For the text-containing cell, return its midpoint in [x, y] coordinate format. 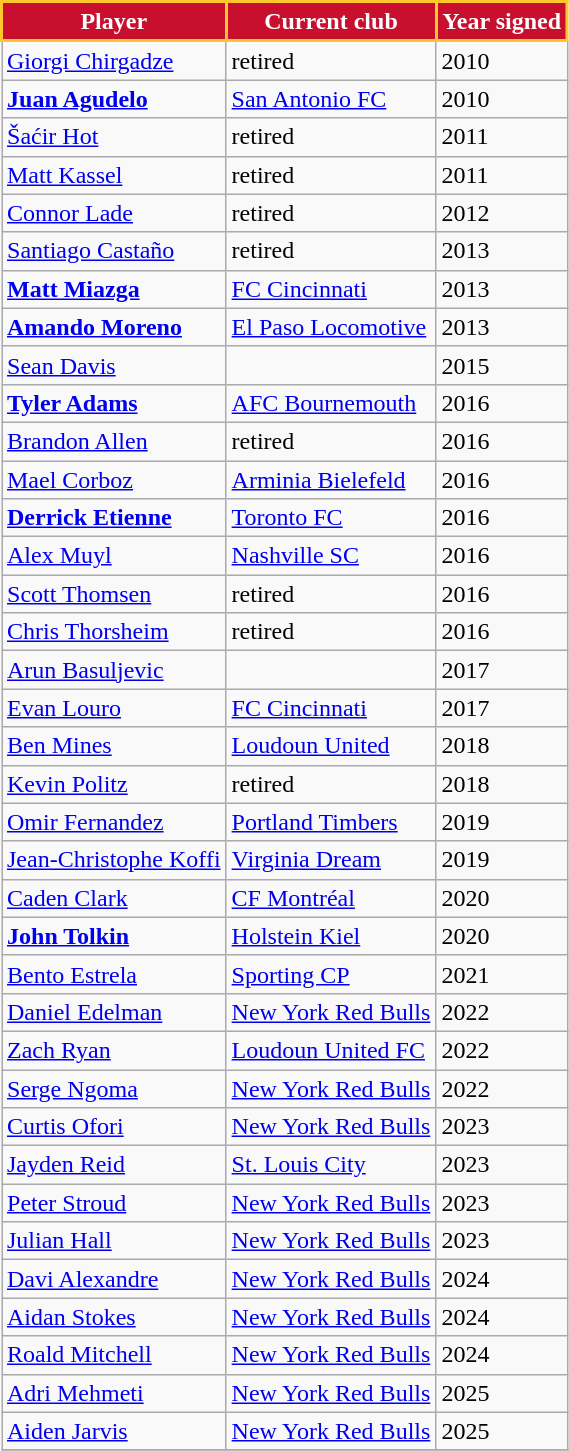
Nashville SC [331, 556]
Year signed [502, 22]
Kevin Politz [114, 784]
Current club [331, 22]
Davi Alexandre [114, 1279]
Amando Moreno [114, 327]
Matt Kassel [114, 175]
Jayden Reid [114, 1165]
Jean-Christophe Koffi [114, 860]
St. Louis City [331, 1165]
Sporting CP [331, 974]
Chris Thorsheim [114, 632]
Serge Ngoma [114, 1089]
Arun Basuljevic [114, 670]
AFC Bournemouth [331, 403]
Caden Clark [114, 898]
Šaćir Hot [114, 137]
Ben Mines [114, 746]
Toronto FC [331, 518]
Julian Hall [114, 1241]
Juan Agudelo [114, 99]
Adri Mehmeti [114, 1393]
Holstein Kiel [331, 936]
Roald Mitchell [114, 1355]
El Paso Locomotive [331, 327]
Loudoun United FC [331, 1050]
Portland Timbers [331, 822]
Curtis Ofori [114, 1127]
Daniel Edelman [114, 1012]
Connor Lade [114, 213]
Zach Ryan [114, 1050]
Scott Thomsen [114, 594]
Aiden Jarvis [114, 1431]
Tyler Adams [114, 403]
Arminia Bielefeld [331, 479]
2012 [502, 213]
Giorgi Chirgadze [114, 60]
San Antonio FC [331, 99]
Virginia Dream [331, 860]
2021 [502, 974]
Santiago Castaño [114, 251]
John Tolkin [114, 936]
Sean Davis [114, 365]
Alex Muyl [114, 556]
Matt Miazga [114, 289]
Loudoun United [331, 746]
Bento Estrela [114, 974]
Aidan Stokes [114, 1317]
Evan Louro [114, 708]
Brandon Allen [114, 441]
Player [114, 22]
Omir Fernandez [114, 822]
Derrick Etienne [114, 518]
Peter Stroud [114, 1203]
Mael Corboz [114, 479]
2015 [502, 365]
CF Montréal [331, 898]
